Search for the cell housing the specified text and yield its (X, Y) center coordinate. 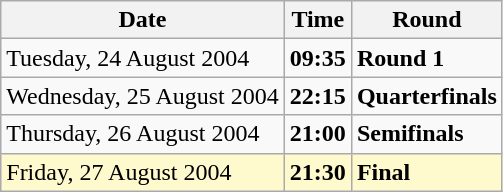
21:00 (318, 134)
Round 1 (426, 58)
Quarterfinals (426, 96)
Wednesday, 25 August 2004 (143, 96)
Time (318, 20)
Date (143, 20)
22:15 (318, 96)
21:30 (318, 172)
Friday, 27 August 2004 (143, 172)
09:35 (318, 58)
Semifinals (426, 134)
Thursday, 26 August 2004 (143, 134)
Tuesday, 24 August 2004 (143, 58)
Final (426, 172)
Round (426, 20)
